Search for the cell housing the specified text and yield its [X, Y] center coordinate. 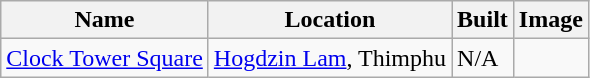
Hogdzin Lam, Thimphu [330, 58]
Image [550, 20]
Location [330, 20]
N/A [483, 58]
Built [483, 20]
Clock Tower Square [105, 58]
Name [105, 20]
